Identify which cell holds the provided text, then report its [x, y] central coordinate. 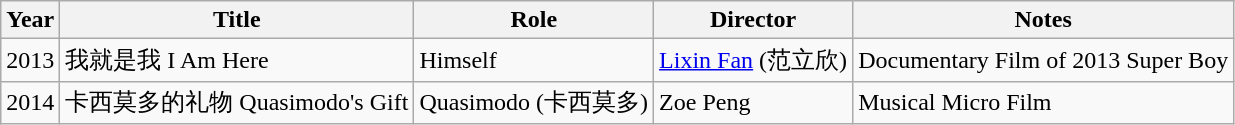
卡西莫多的礼物 Quasimodo's Gift [237, 102]
Quasimodo (卡西莫多) [534, 102]
Title [237, 20]
2014 [30, 102]
Musical Micro Film [1044, 102]
Notes [1044, 20]
我就是我 I Am Here [237, 60]
Zoe Peng [754, 102]
2013 [30, 60]
Lixin Fan (范立欣) [754, 60]
Year [30, 20]
Himself [534, 60]
Role [534, 20]
Documentary Film of 2013 Super Boy [1044, 60]
Director [754, 20]
